Extract the [X, Y] coordinate from the center of the cell holding the provided text.  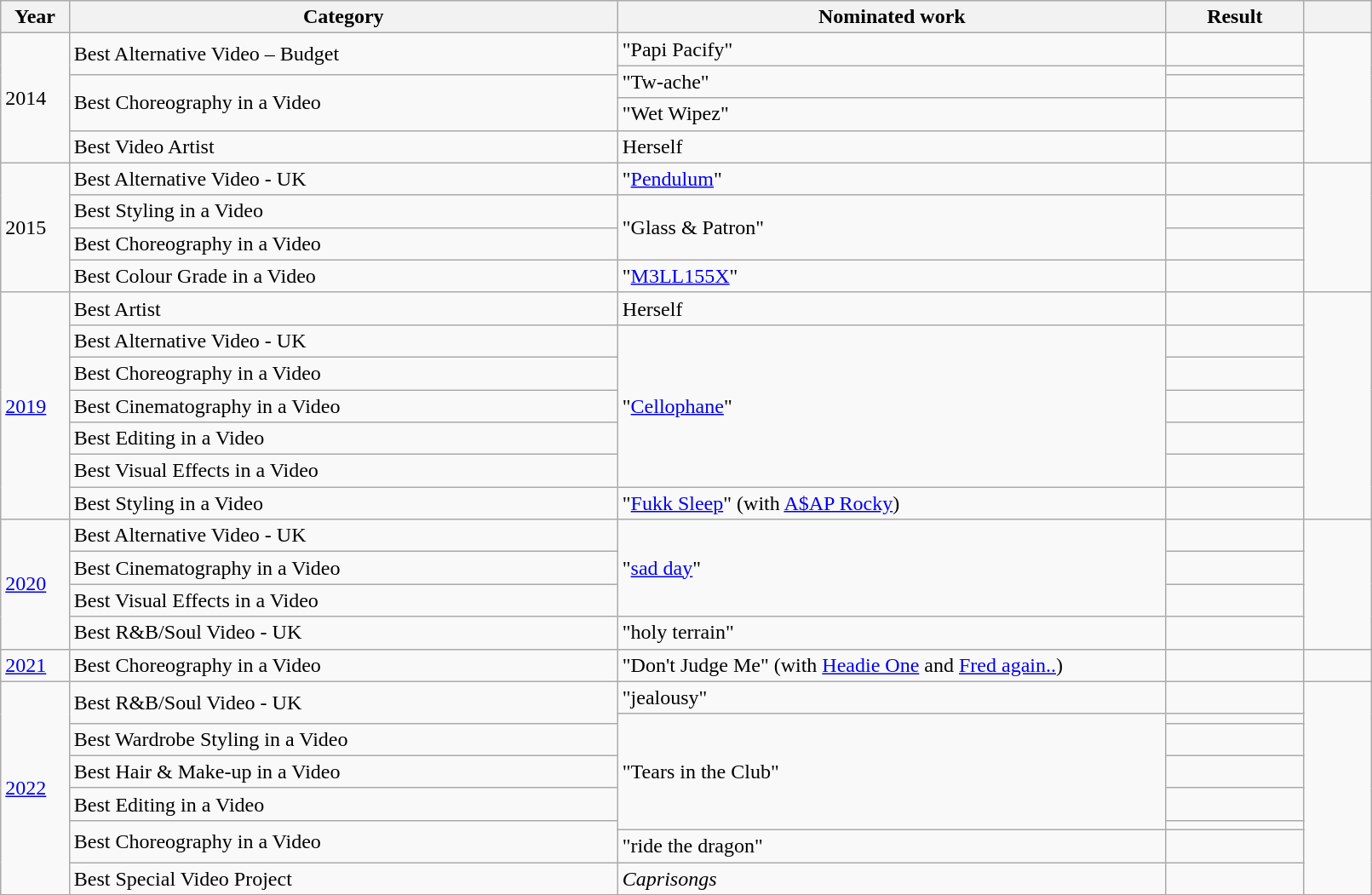
"Cellophane" [892, 405]
Best Special Video Project [343, 878]
Category [343, 17]
2021 [35, 665]
"holy terrain" [892, 633]
Best Colour Grade in a Video [343, 276]
"Papi Pacify" [892, 49]
Nominated work [892, 17]
2019 [35, 405]
2014 [35, 98]
"Pendulum" [892, 179]
"jealousy" [892, 697]
"Tw-ache" [892, 82]
"Tears in the Club" [892, 772]
Caprisongs [892, 878]
2022 [35, 788]
Best Artist [343, 308]
Result [1235, 17]
"M3LL155X" [892, 276]
"sad day" [892, 568]
Year [35, 17]
Best Hair & Make-up in a Video [343, 772]
"Fukk Sleep" (with A$AP Rocky) [892, 503]
2015 [35, 227]
Best Wardrobe Styling in a Video [343, 739]
Best Video Artist [343, 146]
"Glass & Patron" [892, 227]
2020 [35, 584]
"Wet Wipez" [892, 114]
Best Alternative Video – Budget [343, 55]
"Don't Judge Me" (with Headie One and Fred again..) [892, 665]
"ride the dragon" [892, 846]
